Return (X, Y) of the center of cell containing provided text 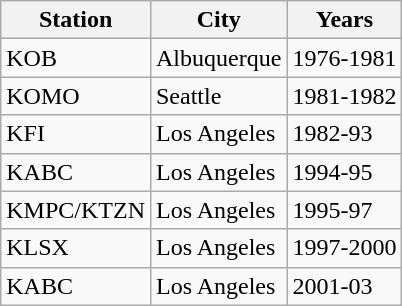
KLSX (76, 248)
KOB (76, 58)
Seattle (218, 96)
Albuquerque (218, 58)
1976-1981 (344, 58)
1995-97 (344, 210)
1981-1982 (344, 96)
1997-2000 (344, 248)
Station (76, 20)
KOMO (76, 96)
1994-95 (344, 172)
Years (344, 20)
KMPC/KTZN (76, 210)
2001-03 (344, 286)
City (218, 20)
1982-93 (344, 134)
KFI (76, 134)
